Scan for the cell matching the given text and deliver its (x, y) coordinate at center. 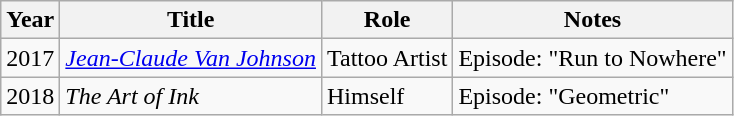
Title (191, 20)
2017 (30, 58)
Tattoo Artist (386, 58)
Episode: "Run to Nowhere" (592, 58)
Episode: "Geometric" (592, 96)
Year (30, 20)
Role (386, 20)
Himself (386, 96)
2018 (30, 96)
Jean-Claude Van Johnson (191, 58)
The Art of Ink (191, 96)
Notes (592, 20)
